Find where the given text appears and provide that cell's center as [x, y] coordinate. 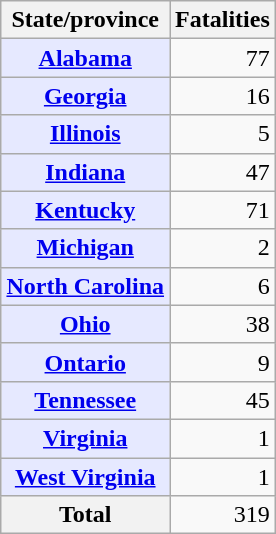
5 [223, 134]
Kentucky [86, 210]
West Virginia [86, 477]
Tennessee [86, 400]
77 [223, 58]
9 [223, 362]
47 [223, 172]
State/province [86, 20]
319 [223, 515]
38 [223, 324]
Indiana [86, 172]
Virginia [86, 438]
Michigan [86, 248]
2 [223, 248]
Alabama [86, 58]
Illinois [86, 134]
71 [223, 210]
16 [223, 96]
45 [223, 400]
Total [86, 515]
Fatalities [223, 20]
Georgia [86, 96]
Ohio [86, 324]
6 [223, 286]
Ontario [86, 362]
North Carolina [86, 286]
